Extract the [X, Y] coordinate from the center of the cell holding the provided text.  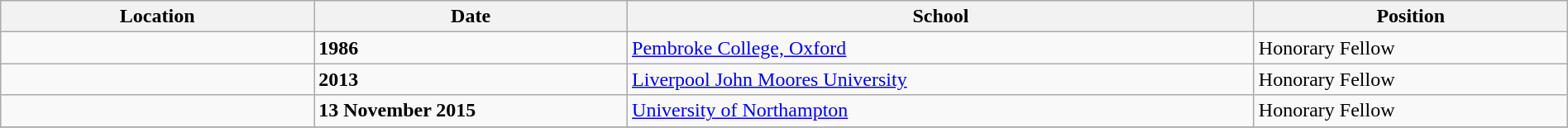
Location [157, 17]
1986 [471, 48]
Pembroke College, Oxford [941, 48]
Position [1411, 17]
University of Northampton [941, 111]
13 November 2015 [471, 111]
School [941, 17]
Date [471, 17]
2013 [471, 79]
Liverpool John Moores University [941, 79]
